Provide the (x, y) coordinate of the cell's center where the given text is located.  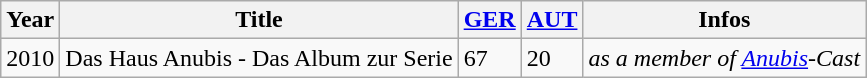
AUT (552, 20)
Das Haus Anubis - Das Album zur Serie (259, 58)
Title (259, 20)
Infos (724, 20)
20 (552, 58)
67 (490, 58)
GER (490, 20)
Year (30, 20)
2010 (30, 58)
as a member of Anubis-Cast (724, 58)
